For the text-containing cell, return its midpoint in [x, y] coordinate format. 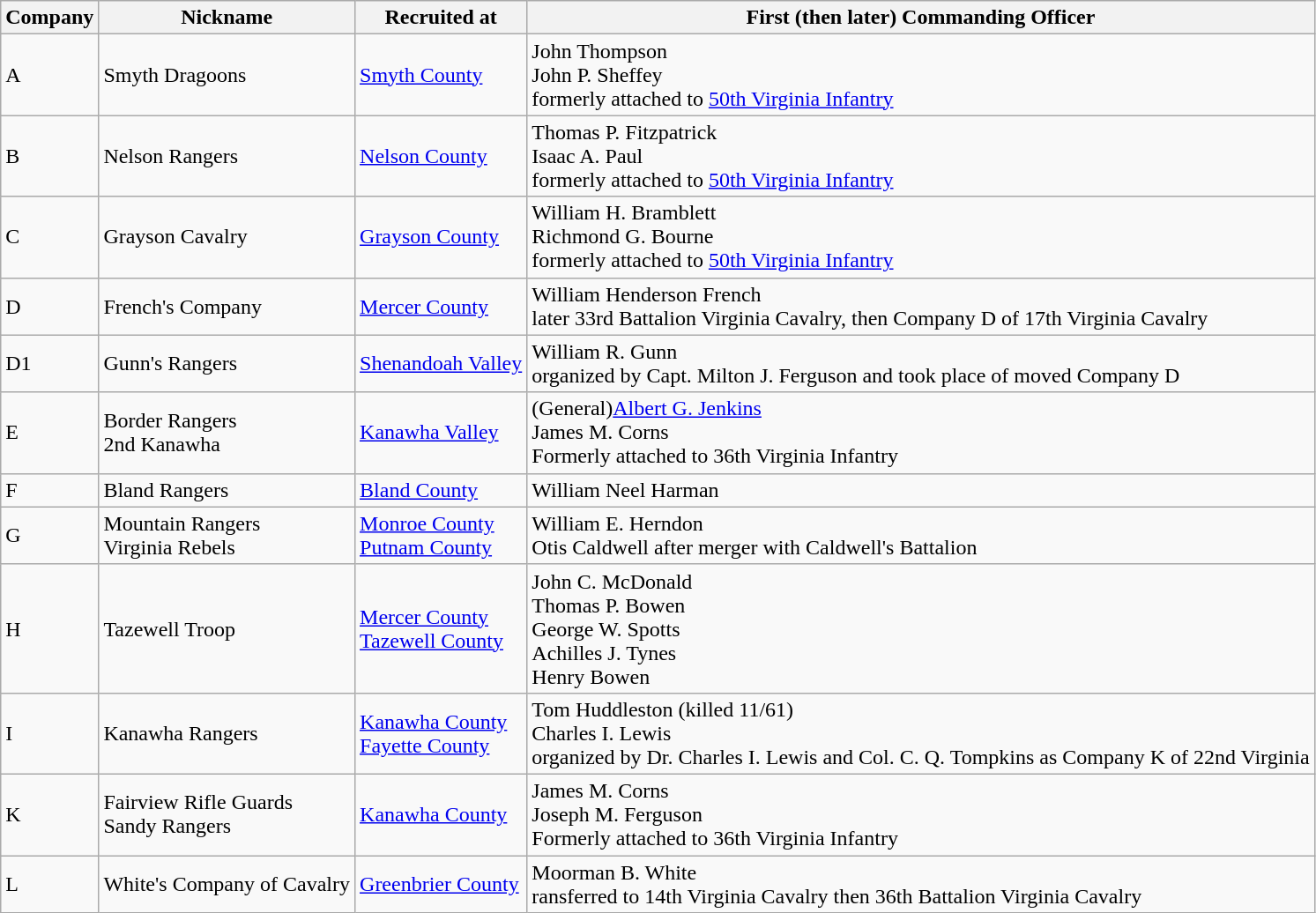
Kanawha Valley [441, 433]
First (then later) Commanding Officer [920, 18]
Tom Huddleston (killed 11/61)Charles I. Lewis organized by Dr. Charles I. Lewis and Col. C. Q. Tompkins as Company K of 22nd Virginia [920, 733]
Mercer CountyTazewell County [441, 628]
William R. Gunn organized by Capt. Milton J. Ferguson and took place of moved Company D [920, 363]
Tazewell Troop [227, 628]
D [49, 307]
French's Company [227, 307]
Bland Rangers [227, 490]
Greenbrier County [441, 883]
William Henderson French later 33rd Battalion Virginia Cavalry, then Company D of 17th Virginia Cavalry [920, 307]
Recruited at [441, 18]
John ThompsonJohn P. Sheffeyformerly attached to 50th Virginia Infantry [920, 75]
Smyth Dragoons [227, 75]
Kanawha Rangers [227, 733]
Kanawha CountyFayette County [441, 733]
Company [49, 18]
C [49, 237]
Grayson County [441, 237]
Grayson Cavalry [227, 237]
William H. BramblettRichmond G. Bourneformerly attached to 50th Virginia Infantry [920, 237]
Mountain RangersVirginia Rebels [227, 536]
Border Rangers2nd Kanawha [227, 433]
Thomas P. FitzpatrickIsaac A. Paulformerly attached to 50th Virginia Infantry [920, 156]
I [49, 733]
F [49, 490]
Fairview Rifle GuardsSandy Rangers [227, 814]
G [49, 536]
Gunn's Rangers [227, 363]
White's Company of Cavalry [227, 883]
Nelson County [441, 156]
William Neel Harman [920, 490]
Monroe CountyPutnam County [441, 536]
K [49, 814]
L [49, 883]
Nickname [227, 18]
D1 [49, 363]
Mercer County [441, 307]
Shenandoah Valley [441, 363]
Smyth County [441, 75]
E [49, 433]
William E. HerndonOtis Caldwell after merger with Caldwell's Battalion [920, 536]
(General)Albert G. JenkinsJames M. Corns Formerly attached to 36th Virginia Infantry [920, 433]
Bland County [441, 490]
James M. Corns Joseph M. Ferguson Formerly attached to 36th Virginia Infantry [920, 814]
John C. McDonaldThomas P. BowenGeorge W. SpottsAchilles J. TynesHenry Bowen [920, 628]
Nelson Rangers [227, 156]
Kanawha County [441, 814]
B [49, 156]
Moorman B. Whiteransferred to 14th Virginia Cavalry then 36th Battalion Virginia Cavalry [920, 883]
A [49, 75]
H [49, 628]
